Provide the (x, y) coordinate of the cell's center where the given text is located.  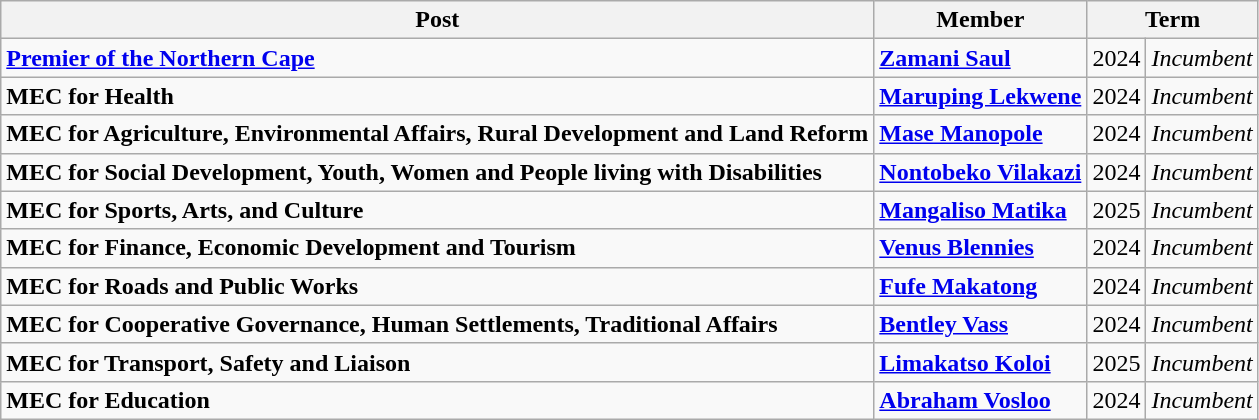
Bentley Vass (980, 324)
Maruping Lekwene (980, 96)
Post (438, 20)
Zamani Saul (980, 58)
Fufe Makatong (980, 286)
Venus Blennies (980, 248)
Premier of the Northern Cape (438, 58)
Nontobeko Vilakazi (980, 172)
MEC for Roads and Public Works (438, 286)
MEC for Agriculture, Environmental Affairs, Rural Development and Land Reform (438, 134)
MEC for Education (438, 400)
MEC for Sports, Arts, and Culture (438, 210)
Limakatso Koloi (980, 362)
Member (980, 20)
Mangaliso Matika (980, 210)
MEC for Cooperative Governance, Human Settlements, Traditional Affairs (438, 324)
Mase Manopole (980, 134)
MEC for Transport, Safety and Liaison (438, 362)
Abraham Vosloo (980, 400)
Term (1172, 20)
MEC for Social Development, Youth, Women and People living with Disabilities (438, 172)
MEC for Health (438, 96)
MEC for Finance, Economic Development and Tourism (438, 248)
